From the cell containing the given text, extract its center point as [x, y] coordinate. 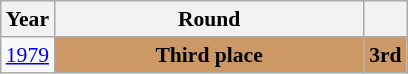
3rd [386, 55]
Round [209, 19]
Third place [209, 55]
Year [28, 19]
1979 [28, 55]
